Determine the (X, Y) coordinate at the center of the cell enclosing the given text.  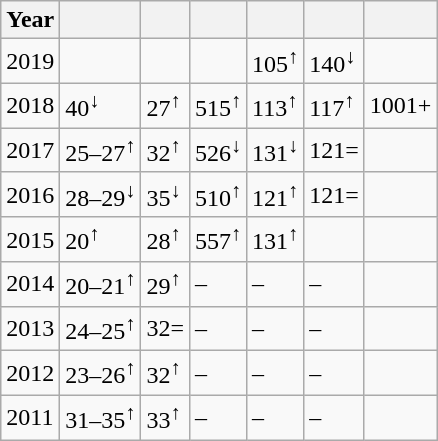
25–27↑ (100, 150)
32= (166, 328)
2015 (30, 240)
1001+ (400, 106)
2014 (30, 284)
131↓ (276, 150)
131↑ (276, 240)
35↓ (166, 194)
2017 (30, 150)
117↑ (334, 106)
28↑ (166, 240)
2013 (30, 328)
105↑ (276, 62)
510↑ (218, 194)
20↑ (100, 240)
2016 (30, 194)
31–35↑ (100, 418)
20–21↑ (100, 284)
33↑ (166, 418)
27↑ (166, 106)
526↓ (218, 150)
121↑ (276, 194)
40↓ (100, 106)
515↑ (218, 106)
28–29↓ (100, 194)
2019 (30, 62)
140↓ (334, 62)
2018 (30, 106)
113↑ (276, 106)
24–25↑ (100, 328)
2012 (30, 374)
Year (30, 20)
29↑ (166, 284)
557↑ (218, 240)
23–26↑ (100, 374)
2011 (30, 418)
